Output the (x, y) coordinate of the center of the cell containing the given text.  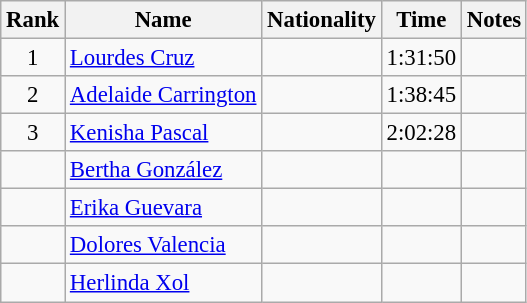
3 (33, 133)
Bertha González (164, 170)
2:02:28 (421, 133)
1:38:45 (421, 95)
Rank (33, 20)
Time (421, 20)
Dolores Valencia (164, 245)
Name (164, 20)
Notes (494, 20)
2 (33, 95)
Erika Guevara (164, 208)
1 (33, 58)
1:31:50 (421, 58)
Adelaide Carrington (164, 95)
Kenisha Pascal (164, 133)
Lourdes Cruz (164, 58)
Herlinda Xol (164, 283)
Nationality (322, 20)
